Identify which cell holds the provided text, then report its (x, y) central coordinate. 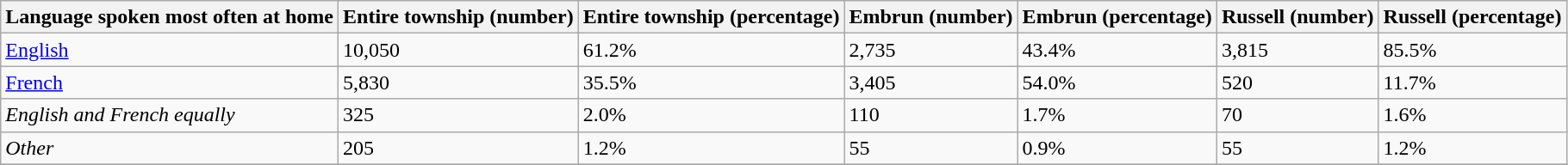
110 (930, 115)
3,815 (1297, 50)
French (170, 82)
English (170, 50)
43.4% (1117, 50)
54.0% (1117, 82)
1.6% (1472, 115)
61.2% (712, 50)
Entire township (number) (458, 17)
3,405 (930, 82)
Entire township (percentage) (712, 17)
Embrun (percentage) (1117, 17)
205 (458, 148)
Embrun (number) (930, 17)
Language spoken most often at home (170, 17)
11.7% (1472, 82)
2,735 (930, 50)
85.5% (1472, 50)
325 (458, 115)
35.5% (712, 82)
1.7% (1117, 115)
English and French equally (170, 115)
520 (1297, 82)
10,050 (458, 50)
Russell (number) (1297, 17)
0.9% (1117, 148)
Other (170, 148)
Russell (percentage) (1472, 17)
5,830 (458, 82)
2.0% (712, 115)
70 (1297, 115)
